Find where the given text appears and provide that cell's center as [x, y] coordinate. 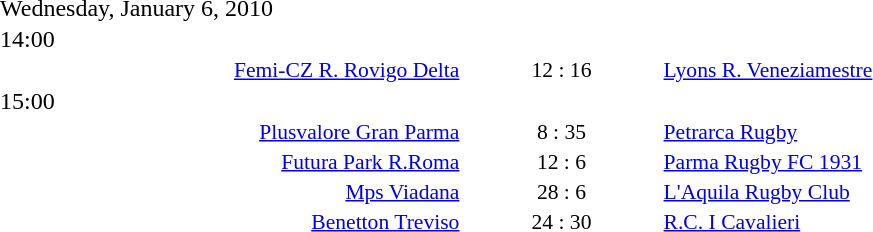
12 : 6 [561, 162]
12 : 16 [561, 70]
28 : 6 [561, 192]
8 : 35 [561, 132]
